Capture the cell that displays the provided text and extract its [x, y] central coordinate. 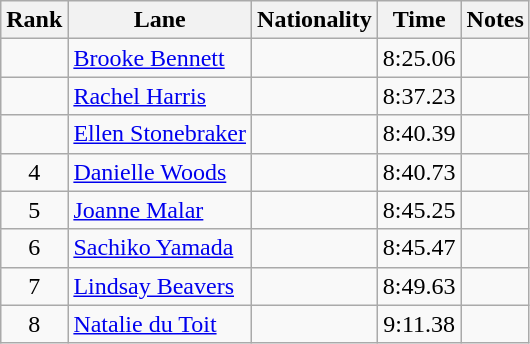
Danielle Woods [160, 172]
Sachiko Yamada [160, 248]
6 [34, 248]
8:40.39 [419, 134]
8:49.63 [419, 286]
8:40.73 [419, 172]
4 [34, 172]
8 [34, 324]
8:45.47 [419, 248]
Natalie du Toit [160, 324]
Notes [495, 20]
Ellen Stonebraker [160, 134]
Time [419, 20]
Joanne Malar [160, 210]
Rank [34, 20]
Rachel Harris [160, 96]
Lindsay Beavers [160, 286]
5 [34, 210]
9:11.38 [419, 324]
Lane [160, 20]
Brooke Bennett [160, 58]
Nationality [315, 20]
7 [34, 286]
8:45.25 [419, 210]
8:25.06 [419, 58]
8:37.23 [419, 96]
